Find where the given text appears and provide that cell's center as (X, Y) coordinate. 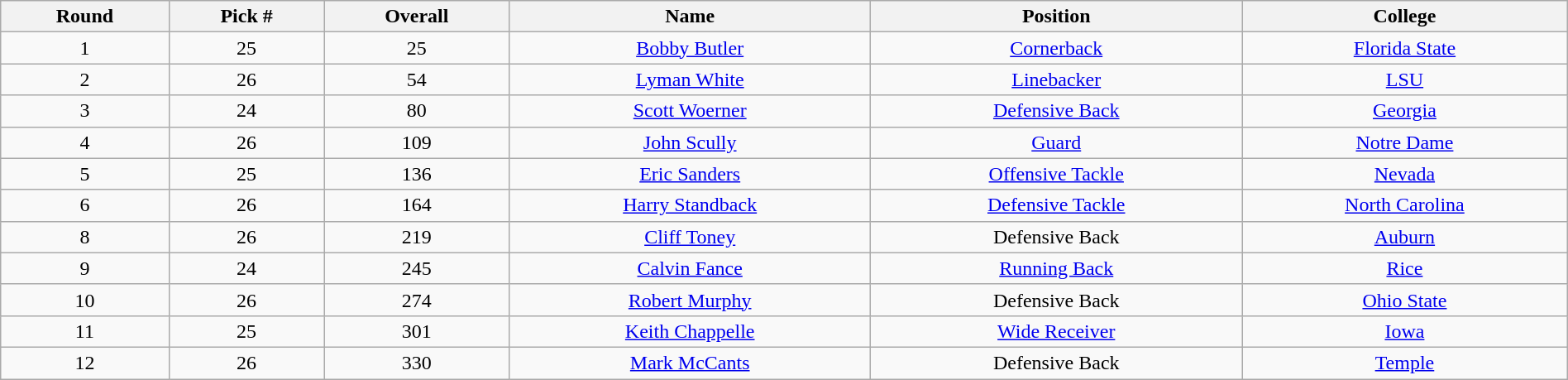
Linebacker (1057, 79)
Defensive Tackle (1057, 205)
3 (84, 111)
Round (84, 17)
Guard (1057, 142)
274 (417, 300)
Auburn (1405, 237)
80 (417, 111)
Cornerback (1057, 48)
4 (84, 142)
John Scully (690, 142)
Temple (1405, 363)
Calvin Fance (690, 268)
Florida State (1405, 48)
11 (84, 331)
Overall (417, 17)
Georgia (1405, 111)
136 (417, 174)
Name (690, 17)
54 (417, 79)
Rice (1405, 268)
Nevada (1405, 174)
10 (84, 300)
2 (84, 79)
301 (417, 331)
Harry Standback (690, 205)
Scott Woerner (690, 111)
Running Back (1057, 268)
5 (84, 174)
Wide Receiver (1057, 331)
Robert Murphy (690, 300)
Notre Dame (1405, 142)
Bobby Butler (690, 48)
109 (417, 142)
Eric Sanders (690, 174)
164 (417, 205)
Iowa (1405, 331)
330 (417, 363)
219 (417, 237)
Mark McCants (690, 363)
LSU (1405, 79)
Lyman White (690, 79)
12 (84, 363)
9 (84, 268)
245 (417, 268)
Position (1057, 17)
Pick # (246, 17)
Offensive Tackle (1057, 174)
Ohio State (1405, 300)
6 (84, 205)
College (1405, 17)
8 (84, 237)
Cliff Toney (690, 237)
North Carolina (1405, 205)
Keith Chappelle (690, 331)
1 (84, 48)
